Output the [x, y] coordinate of the center of the cell containing the given text.  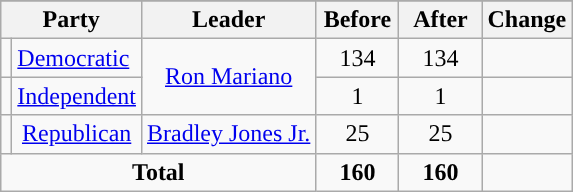
Before [358, 20]
Bradley Jones Jr. [228, 134]
Leader [228, 20]
Republican [77, 134]
Total [158, 172]
After [440, 20]
Ron Mariano [228, 77]
Independent [77, 96]
Democratic [77, 58]
Change [527, 20]
Party [72, 20]
